For the text-containing cell, return its midpoint in [X, Y] coordinate format. 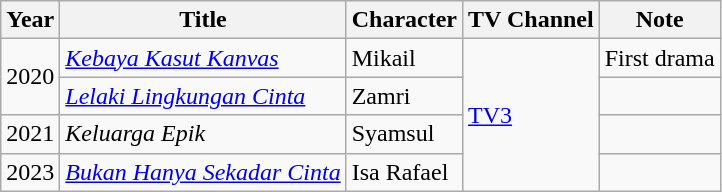
Syamsul [404, 134]
2023 [30, 172]
Character [404, 20]
TV Channel [532, 20]
Kebaya Kasut Kanvas [203, 58]
Bukan Hanya Sekadar Cinta [203, 172]
Zamri [404, 96]
Title [203, 20]
TV3 [532, 115]
2021 [30, 134]
Year [30, 20]
Note [660, 20]
Lelaki Lingkungan Cinta [203, 96]
Keluarga Epik [203, 134]
Mikail [404, 58]
Isa Rafael [404, 172]
First drama [660, 58]
2020 [30, 77]
